Identify which cell holds the provided text, then report its (x, y) central coordinate. 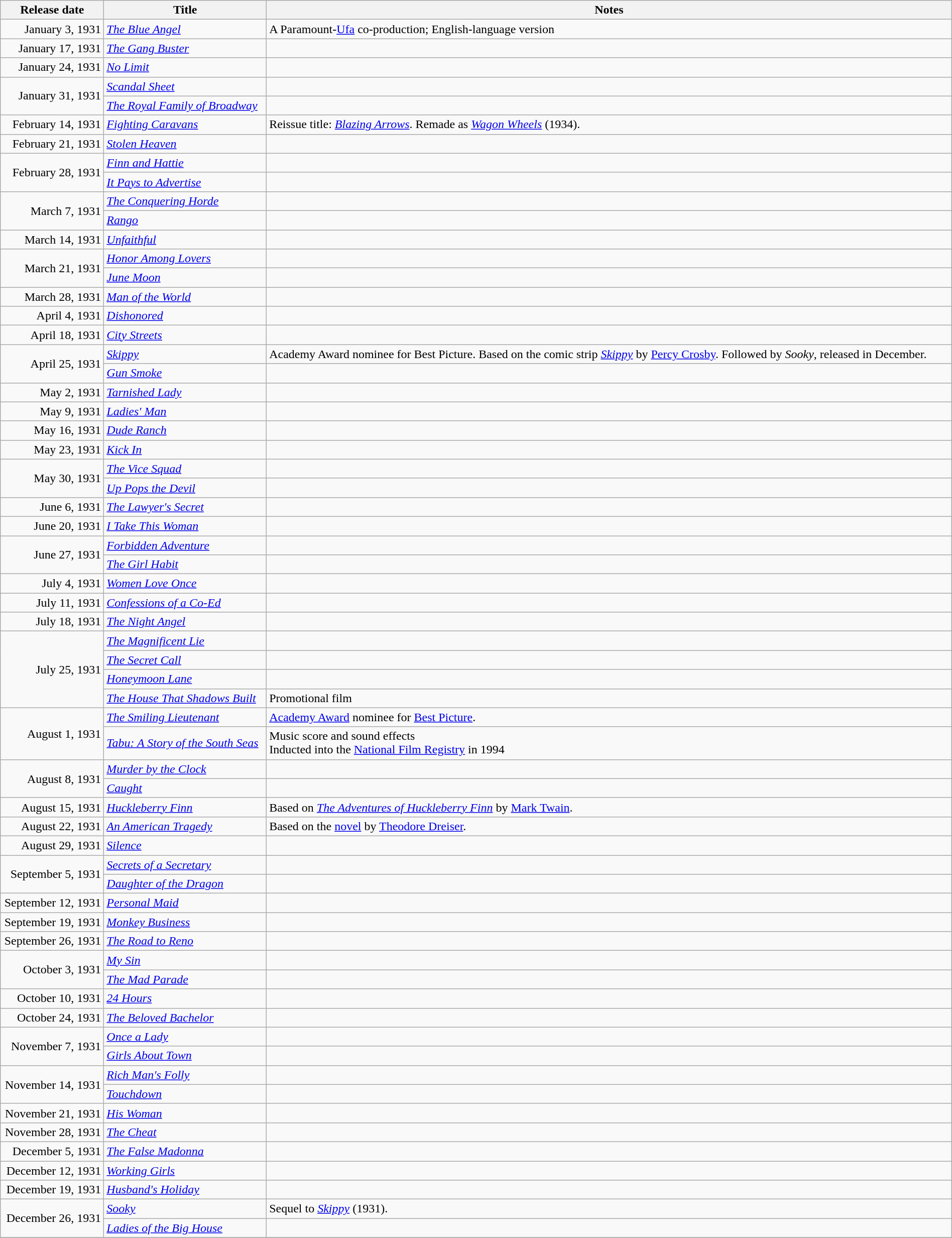
Once a Lady (185, 1037)
Secrets of a Secretary (185, 864)
November 28, 1931 (52, 1132)
The Lawyer's Secret (185, 507)
December 19, 1931 (52, 1190)
Working Girls (185, 1171)
Based on The Adventures of Huckleberry Finn by Mark Twain. (610, 807)
Husband's Holiday (185, 1190)
March 21, 1931 (52, 268)
Dishonored (185, 316)
The Mad Parade (185, 979)
May 30, 1931 (52, 478)
The Road to Reno (185, 941)
February 28, 1931 (52, 172)
The Beloved Bachelor (185, 1018)
Up Pops the Devil (185, 488)
It Pays to Advertise (185, 182)
Huckleberry Finn (185, 807)
The Conquering Horde (185, 201)
Ladies' Man (185, 411)
September 12, 1931 (52, 903)
His Woman (185, 1113)
The House That Shadows Built (185, 698)
The Magnificent Lie (185, 641)
Man of the World (185, 297)
May 9, 1931 (52, 411)
June 6, 1931 (52, 507)
The Royal Family of Broadway (185, 105)
Daughter of the Dragon (185, 884)
Unfaithful (185, 240)
October 24, 1931 (52, 1018)
Rich Man's Folly (185, 1075)
The Secret Call (185, 660)
Academy Award nominee for Best Picture. Based on the comic strip Skippy by Percy Crosby. Followed by Sooky, released in December. (610, 354)
November 14, 1931 (52, 1084)
Sequel to Skippy (1931). (610, 1209)
February 14, 1931 (52, 125)
January 17, 1931 (52, 48)
August 8, 1931 (52, 778)
The Gang Buster (185, 48)
The False Madonna (185, 1151)
June 27, 1931 (52, 554)
Title (185, 10)
November 21, 1931 (52, 1113)
Murder by the Clock (185, 769)
August 29, 1931 (52, 845)
Ladies of the Big House (185, 1228)
April 18, 1931 (52, 335)
July 25, 1931 (52, 669)
Sooky (185, 1209)
May 2, 1931 (52, 392)
The Night Angel (185, 622)
My Sin (185, 960)
December 12, 1931 (52, 1171)
Based on the novel by Theodore Dreiser. (610, 826)
August 15, 1931 (52, 807)
Finn and Hattie (185, 163)
January 31, 1931 (52, 96)
June Moon (185, 278)
Honeymoon Lane (185, 679)
I Take This Woman (185, 526)
City Streets (185, 335)
Monkey Business (185, 922)
An American Tragedy (185, 826)
Silence (185, 845)
A Paramount-Ufa co-production; English-language version (610, 29)
December 5, 1931 (52, 1151)
Rango (185, 220)
January 3, 1931 (52, 29)
The Girl Habit (185, 565)
Release date (52, 10)
24 Hours (185, 998)
Kick In (185, 449)
The Cheat (185, 1132)
March 14, 1931 (52, 240)
Caught (185, 788)
July 18, 1931 (52, 622)
October 10, 1931 (52, 998)
March 28, 1931 (52, 297)
December 26, 1931 (52, 1218)
November 7, 1931 (52, 1046)
Skippy (185, 354)
April 25, 1931 (52, 364)
Tarnished Lady (185, 392)
April 4, 1931 (52, 316)
May 23, 1931 (52, 449)
Honor Among Lovers (185, 259)
Women Love Once (185, 584)
Confessions of a Co-Ed (185, 603)
Reissue title: Blazing Arrows. Remade as Wagon Wheels (1934). (610, 125)
October 3, 1931 (52, 970)
Gun Smoke (185, 373)
Tabu: A Story of the South Seas (185, 743)
The Vice Squad (185, 469)
May 16, 1931 (52, 430)
June 20, 1931 (52, 526)
Academy Award nominee for Best Picture. (610, 717)
July 4, 1931 (52, 584)
Girls About Town (185, 1056)
July 11, 1931 (52, 603)
Forbidden Adventure (185, 545)
No Limit (185, 67)
Promotional film (610, 698)
September 19, 1931 (52, 922)
Music score and sound effectsInducted into the National Film Registry in 1994 (610, 743)
The Smiling Lieutenant (185, 717)
February 21, 1931 (52, 144)
September 5, 1931 (52, 874)
Notes (610, 10)
The Blue Angel (185, 29)
September 26, 1931 (52, 941)
August 22, 1931 (52, 826)
Fighting Caravans (185, 125)
August 1, 1931 (52, 733)
Scandal Sheet (185, 86)
Touchdown (185, 1094)
Personal Maid (185, 903)
March 7, 1931 (52, 210)
Stolen Heaven (185, 144)
January 24, 1931 (52, 67)
Dude Ranch (185, 430)
